Search for the cell housing the specified text and yield its [X, Y] center coordinate. 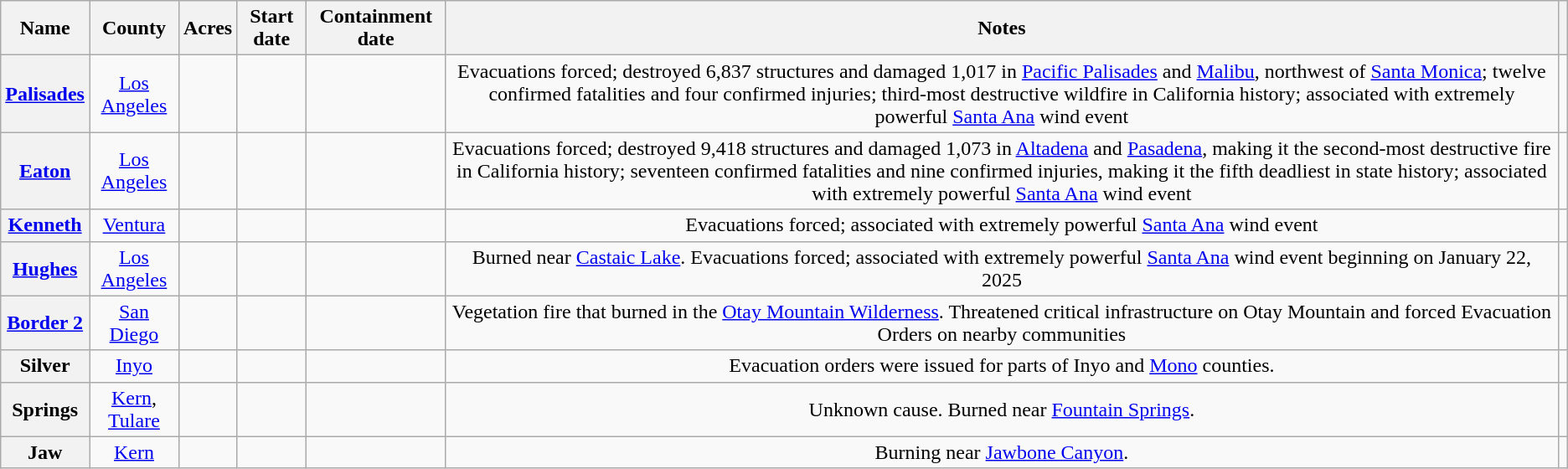
Ventura [134, 225]
Name [45, 28]
Unknown cause. Burned near Fountain Springs. [1002, 409]
Burned near Castaic Lake. Evacuations forced; associated with extremely powerful Santa Ana wind event beginning on January 22, 2025 [1002, 268]
Silver [45, 366]
Evacuation orders were issued for parts of Inyo and Mono counties. [1002, 366]
Start date [271, 28]
Border 2 [45, 323]
Notes [1002, 28]
Burning near Jawbone Canyon. [1002, 452]
Evacuations forced; associated with extremely powerful Santa Ana wind event [1002, 225]
Hughes [45, 268]
Palisades [45, 94]
Containment date [376, 28]
Inyo [134, 366]
Kern, Tulare [134, 409]
Acres [208, 28]
Jaw [45, 452]
Kenneth [45, 225]
Kern [134, 452]
Eaton [45, 171]
County [134, 28]
San Diego [134, 323]
Springs [45, 409]
